Detect which cell encompasses the target text, then output its [x, y] center coordinate. 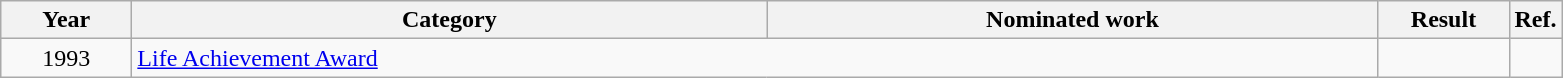
Year [66, 20]
Life Achievement Award [755, 58]
Ref. [1536, 20]
Result [1444, 20]
Nominated work [1072, 20]
1993 [66, 58]
Category [450, 20]
